Return the [x, y] coordinate for the center point of the cell that contains the specified text.  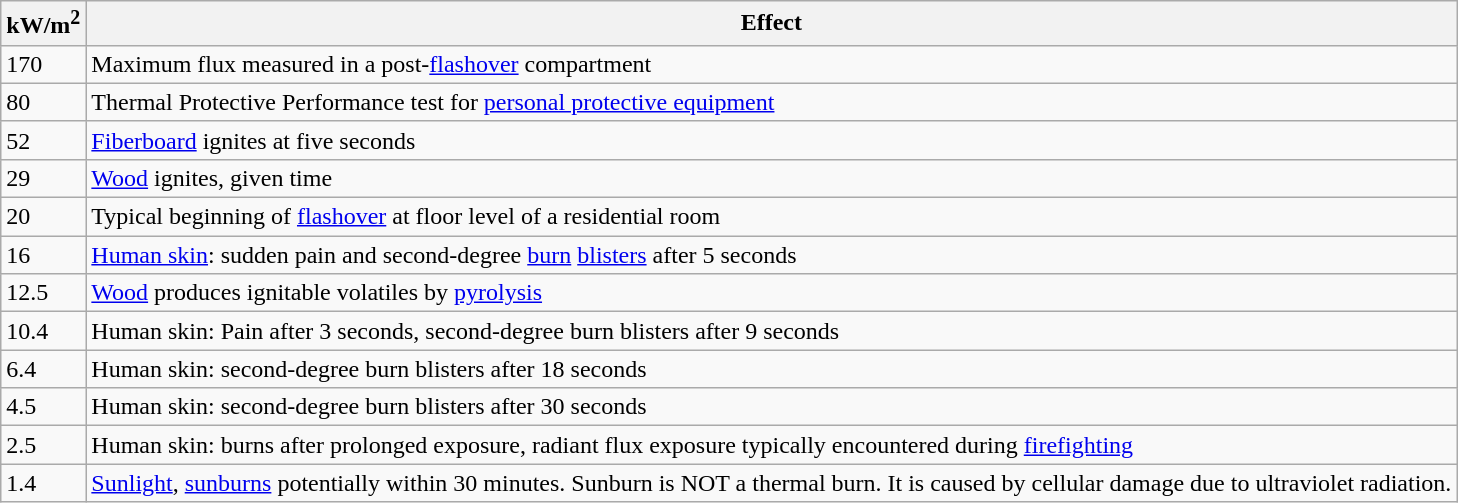
Human skin: second-degree burn blisters after 30 seconds [772, 407]
1.4 [44, 483]
12.5 [44, 293]
29 [44, 178]
Fiberboard ignites at five seconds [772, 140]
Typical beginning of flashover at floor level of a residential room [772, 217]
kW/m2 [44, 24]
Human skin: burns after prolonged exposure, radiant flux exposure typically encountered during firefighting [772, 445]
Thermal Protective Performance test for personal protective equipment [772, 102]
10.4 [44, 331]
20 [44, 217]
Wood ignites, given time [772, 178]
Human skin: Pain after 3 seconds, second-degree burn blisters after 9 seconds [772, 331]
80 [44, 102]
2.5 [44, 445]
6.4 [44, 369]
Human skin: second-degree burn blisters after 18 seconds [772, 369]
170 [44, 64]
16 [44, 255]
4.5 [44, 407]
Maximum flux measured in a post-flashover compartment [772, 64]
Sunlight, sunburns potentially within 30 minutes. Sunburn is NOT a thermal burn. It is caused by cellular damage due to ultraviolet radiation. [772, 483]
Human skin: sudden pain and second-degree burn blisters after 5 seconds [772, 255]
52 [44, 140]
Wood produces ignitable volatiles by pyrolysis [772, 293]
Effect [772, 24]
